Capture the cell that displays the provided text and extract its [x, y] central coordinate. 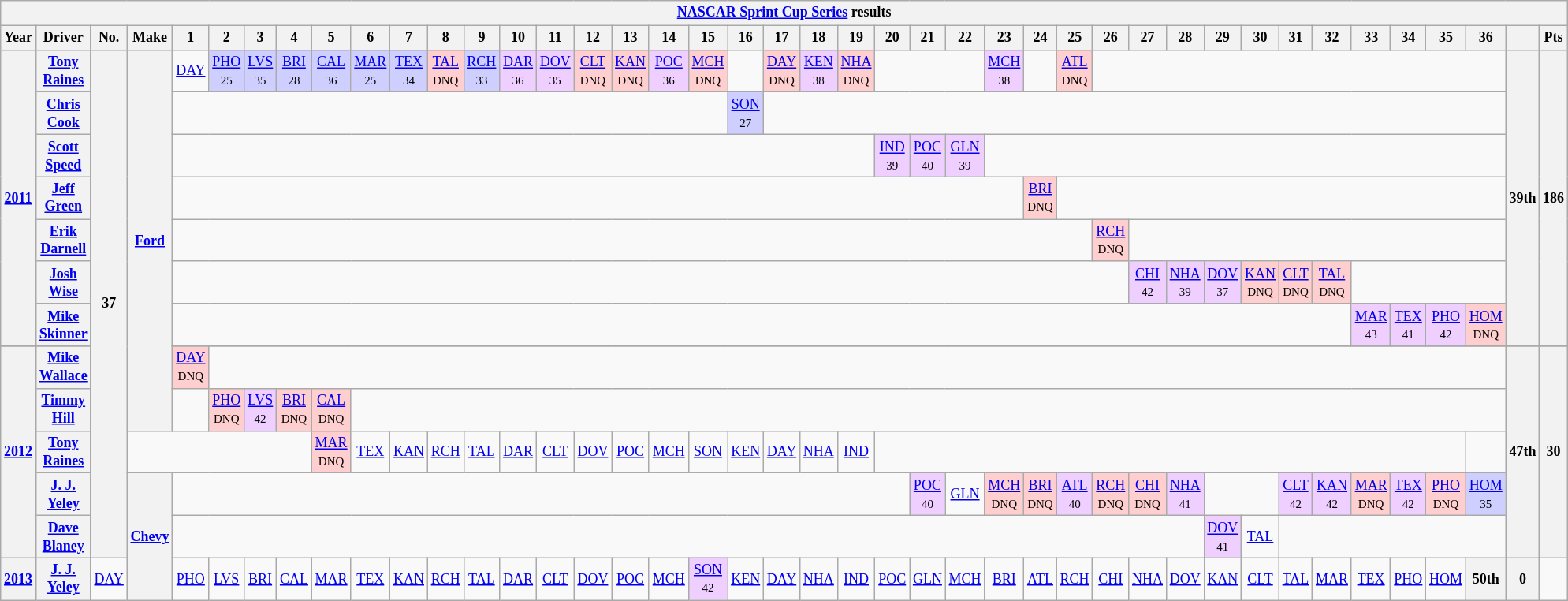
20 [892, 38]
27 [1148, 38]
RCH33 [482, 71]
CHI [1111, 579]
LVS35 [260, 71]
NHA39 [1185, 282]
DOV41 [1223, 536]
Timmy Hill [63, 409]
18 [819, 38]
3 [260, 38]
LVS [227, 579]
SON [708, 452]
CAL [295, 579]
2013 [19, 579]
ATL [1041, 579]
21 [928, 38]
NHADNQ [856, 71]
31 [1295, 38]
GLN39 [965, 155]
LVS42 [260, 409]
NASCAR Sprint Cup Series results [784, 13]
KEN38 [819, 71]
Pts [1554, 38]
10 [519, 38]
36 [1485, 38]
Scott Speed [63, 155]
6 [371, 38]
MAR25 [371, 71]
34 [1408, 38]
CAL36 [331, 71]
DOV35 [555, 71]
ATLDNQ [1075, 71]
Mike Skinner [63, 325]
HOM35 [1485, 495]
ATL40 [1075, 495]
2012 [19, 452]
15 [708, 38]
37 [109, 304]
Make [150, 38]
33 [1371, 38]
IND39 [892, 155]
Ford [150, 240]
No. [109, 38]
9 [482, 38]
23 [1004, 38]
Dave Blaney [63, 536]
2011 [19, 198]
PHO25 [227, 71]
Josh Wise [63, 282]
7 [409, 38]
24 [1041, 38]
MAR43 [1371, 325]
39th [1523, 198]
0 [1523, 579]
28 [1185, 38]
17 [781, 38]
NHA41 [1185, 495]
Mike Wallace [63, 368]
32 [1332, 38]
25 [1075, 38]
5 [331, 38]
KAN42 [1332, 495]
POC36 [669, 71]
CHIDNQ [1148, 495]
SON42 [708, 579]
Year [19, 38]
186 [1554, 198]
TEX41 [1408, 325]
Chevy [150, 536]
29 [1223, 38]
2 [227, 38]
16 [746, 38]
TEX42 [1408, 495]
11 [555, 38]
MCH38 [1004, 71]
HOM [1446, 579]
DAR36 [519, 71]
8 [445, 38]
Driver [63, 38]
CLT42 [1295, 495]
Jeff Green [63, 198]
35 [1446, 38]
TEX34 [409, 71]
47th [1523, 452]
19 [856, 38]
4 [295, 38]
CALDNQ [331, 409]
26 [1111, 38]
22 [965, 38]
CHI42 [1148, 282]
Chris Cook [63, 114]
1 [191, 38]
14 [669, 38]
HOMDNQ [1485, 325]
PHO42 [1446, 325]
12 [593, 38]
SON27 [746, 114]
Erik Darnell [63, 241]
DOV37 [1223, 282]
BRI28 [295, 71]
13 [631, 38]
50th [1485, 579]
